Locate the cell with the specified text and output its [x, y] center coordinate. 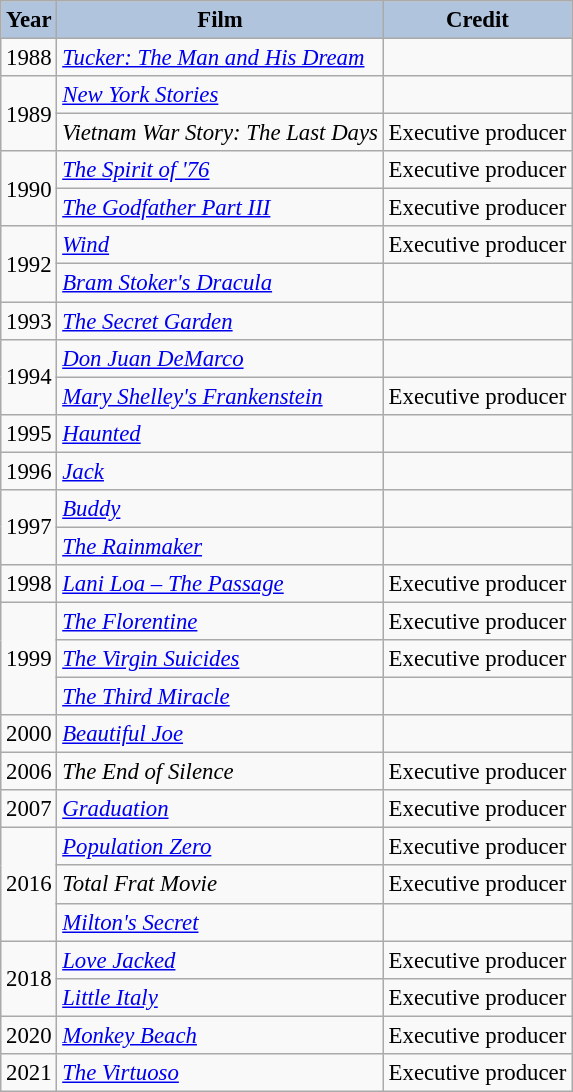
Year [29, 20]
Little Italy [220, 997]
1996 [29, 471]
1989 [29, 114]
1999 [29, 658]
The Secret Garden [220, 321]
Population Zero [220, 847]
1998 [29, 584]
Credit [477, 20]
1994 [29, 376]
2018 [29, 978]
The Godfather Part III [220, 208]
Love Jacked [220, 960]
Vietnam War Story: The Last Days [220, 133]
The End of Silence [220, 772]
New York Stories [220, 95]
2020 [29, 1035]
2000 [29, 734]
2007 [29, 809]
The Virgin Suicides [220, 659]
Film [220, 20]
1992 [29, 264]
1988 [29, 58]
2021 [29, 1073]
Jack [220, 471]
Graduation [220, 809]
Bram Stoker's Dracula [220, 283]
Beautiful Joe [220, 734]
1995 [29, 433]
Tucker: The Man and His Dream [220, 58]
1993 [29, 321]
The Florentine [220, 621]
Milton's Secret [220, 922]
Buddy [220, 509]
Mary Shelley's Frankenstein [220, 396]
Don Juan DeMarco [220, 358]
2016 [29, 884]
The Third Miracle [220, 697]
Total Frat Movie [220, 885]
2006 [29, 772]
Lani Loa – The Passage [220, 584]
The Spirit of '76 [220, 170]
1997 [29, 528]
Monkey Beach [220, 1035]
1990 [29, 188]
The Rainmaker [220, 546]
The Virtuoso [220, 1073]
Wind [220, 245]
Haunted [220, 433]
